Search for the cell housing the specified text and yield its [x, y] center coordinate. 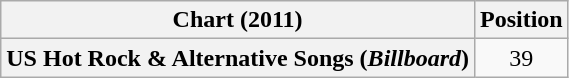
Chart (2011) [238, 20]
39 [521, 58]
US Hot Rock & Alternative Songs (Billboard) [238, 58]
Position [521, 20]
